Determine the (X, Y) coordinate at the center of the cell enclosing the given text.  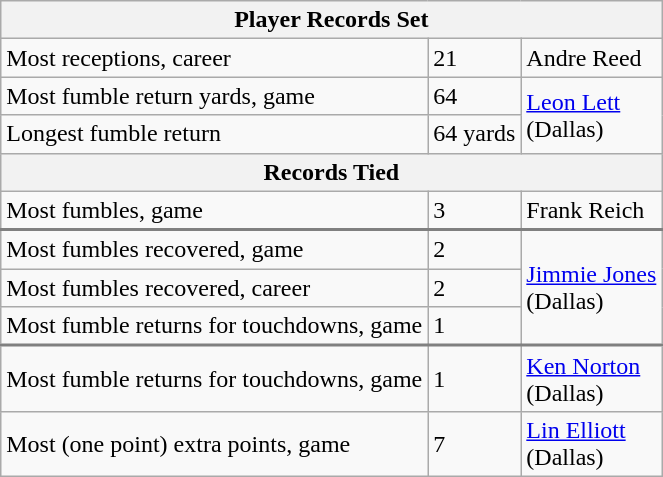
Frank Reich (592, 210)
Most fumbles recovered, career (214, 288)
Most (one point) extra points, game (214, 444)
Player Records Set (332, 20)
64 (474, 96)
3 (474, 210)
21 (474, 58)
Most fumble return yards, game (214, 96)
Lin Elliott(Dallas) (592, 444)
Longest fumble return (214, 134)
Andre Reed (592, 58)
Leon Lett(Dallas) (592, 115)
Most fumbles, game (214, 210)
Jimmie Jones(Dallas) (592, 288)
7 (474, 444)
Ken Norton(Dallas) (592, 379)
Most receptions, career (214, 58)
64 yards (474, 134)
Most fumbles recovered, game (214, 250)
Records Tied (332, 172)
